Return (x, y) of the center of cell containing provided text 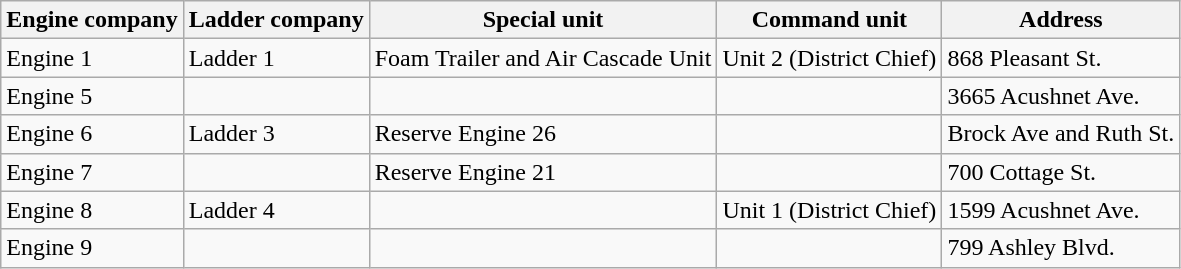
Reserve Engine 26 (543, 134)
Ladder 1 (276, 58)
700 Cottage St. (1061, 172)
Engine 5 (92, 96)
3665 Acushnet Ave. (1061, 96)
Ladder company (276, 20)
Engine 7 (92, 172)
Address (1061, 20)
Reserve Engine 21 (543, 172)
Engine 8 (92, 210)
Command unit (830, 20)
Engine 9 (92, 248)
Special unit (543, 20)
Ladder 4 (276, 210)
Unit 1 (District Chief) (830, 210)
Foam Trailer and Air Cascade Unit (543, 58)
Brock Ave and Ruth St. (1061, 134)
1599 Acushnet Ave. (1061, 210)
Engine 6 (92, 134)
Engine company (92, 20)
Engine 1 (92, 58)
868 Pleasant St. (1061, 58)
Ladder 3 (276, 134)
799 Ashley Blvd. (1061, 248)
Unit 2 (District Chief) (830, 58)
